Capture the cell that displays the provided text and extract its (X, Y) central coordinate. 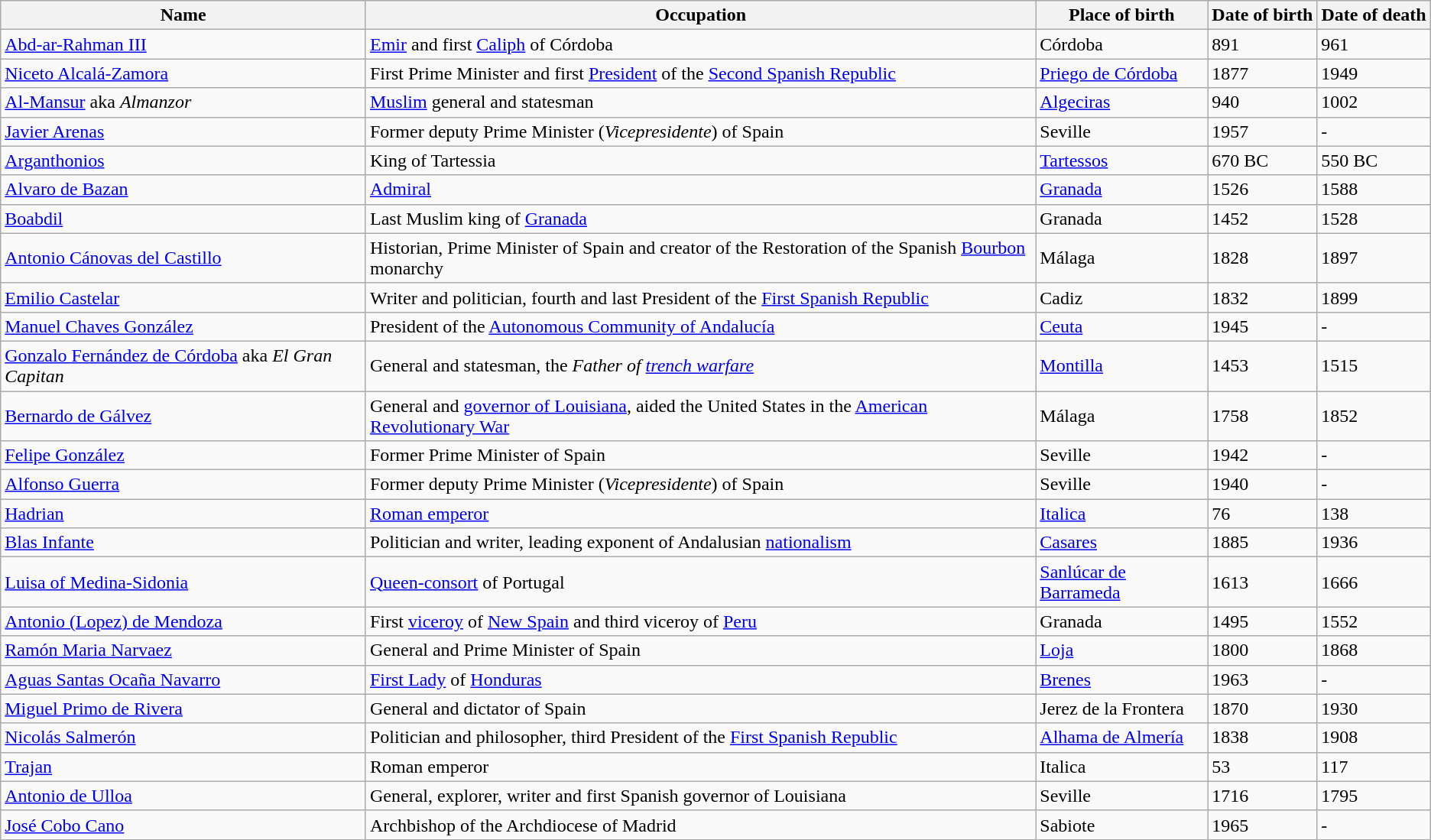
1758 (1263, 416)
1002 (1374, 102)
Aguas Santas Ocaña Navarro (183, 679)
Antonio Cánovas del Castillo (183, 258)
Montilla (1122, 365)
Algeciras (1122, 102)
1795 (1374, 796)
Alvaro de Bazan (183, 190)
1452 (1263, 219)
Miguel Primo de Rivera (183, 709)
Queen-consort of Portugal (700, 582)
Occupation (700, 15)
670 BC (1263, 161)
First viceroy of New Spain and third viceroy of Peru (700, 621)
1613 (1263, 582)
Abd-ar-Rahman III (183, 44)
1942 (1263, 456)
Javier Arenas (183, 131)
Alhama de Almería (1122, 738)
José Cobo Cano (183, 825)
Sanlúcar de Barrameda (1122, 582)
940 (1263, 102)
Luisa of Medina-Sidonia (183, 582)
Former Prime Minister of Spain (700, 456)
Emilio Castelar (183, 297)
Hadrian (183, 514)
1515 (1374, 365)
1852 (1374, 416)
First Prime Minister and first President of the Second Spanish Republic (700, 73)
Jerez de la Frontera (1122, 709)
138 (1374, 514)
1930 (1374, 709)
Last Muslim king of Granada (700, 219)
Al-Mansur aka Almanzor (183, 102)
1453 (1263, 365)
1945 (1263, 326)
1899 (1374, 297)
General and Prime Minister of Spain (700, 650)
Trajan (183, 767)
Alfonso Guerra (183, 485)
1666 (1374, 582)
961 (1374, 44)
Antonio de Ulloa (183, 796)
1949 (1374, 73)
Emir and first Caliph of Córdoba (700, 44)
Muslim general and statesman (700, 102)
53 (1263, 767)
1963 (1263, 679)
1832 (1263, 297)
Cadiz (1122, 297)
General and dictator of Spain (700, 709)
1965 (1263, 825)
Date of death (1374, 15)
Tartessos (1122, 161)
1552 (1374, 621)
First Lady of Honduras (700, 679)
1897 (1374, 258)
President of the Autonomous Community of Andalucía (700, 326)
891 (1263, 44)
Felipe González (183, 456)
Date of birth (1263, 15)
1868 (1374, 650)
General and statesman, the Father of trench warfare (700, 365)
Córdoba (1122, 44)
1800 (1263, 650)
1838 (1263, 738)
Historian, Prime Minister of Spain and creator of the Restoration of the Spanish Bourbon monarchy (700, 258)
Arganthonios (183, 161)
Politician and writer, leading exponent of Andalusian nationalism (700, 543)
Manuel Chaves González (183, 326)
Antonio (Lopez) de Mendoza (183, 621)
King of Tartessia (700, 161)
Niceto Alcalá-Zamora (183, 73)
Brenes (1122, 679)
117 (1374, 767)
1885 (1263, 543)
Priego de Córdoba (1122, 73)
Casares (1122, 543)
1936 (1374, 543)
1588 (1374, 190)
Gonzalo Fernández de Córdoba aka El Gran Capitan (183, 365)
1828 (1263, 258)
1957 (1263, 131)
1716 (1263, 796)
1870 (1263, 709)
1940 (1263, 485)
Sabiote (1122, 825)
Ramón Maria Narvaez (183, 650)
1526 (1263, 190)
1908 (1374, 738)
Place of birth (1122, 15)
Nicolás Salmerón (183, 738)
General and governor of Louisiana, aided the United States in the American Revolutionary War (700, 416)
Writer and politician, fourth and last President of the First Spanish Republic (700, 297)
Archbishop of the Archdiocese of Madrid (700, 825)
Name (183, 15)
Blas Infante (183, 543)
Ceuta (1122, 326)
1495 (1263, 621)
Admiral (700, 190)
Politician and philosopher, third President of the First Spanish Republic (700, 738)
Loja (1122, 650)
550 BC (1374, 161)
Bernardo de Gálvez (183, 416)
1877 (1263, 73)
1528 (1374, 219)
General, explorer, writer and first Spanish governor of Louisiana (700, 796)
76 (1263, 514)
Boabdil (183, 219)
